For the text-containing cell, return its midpoint in [x, y] coordinate format. 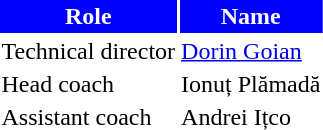
Technical director [88, 51]
Role [88, 16]
Name [251, 16]
Head coach [88, 84]
Dorin Goian [251, 51]
Ionuț Plămadă [251, 84]
